Locate the cell with the specified text and output its (X, Y) center coordinate. 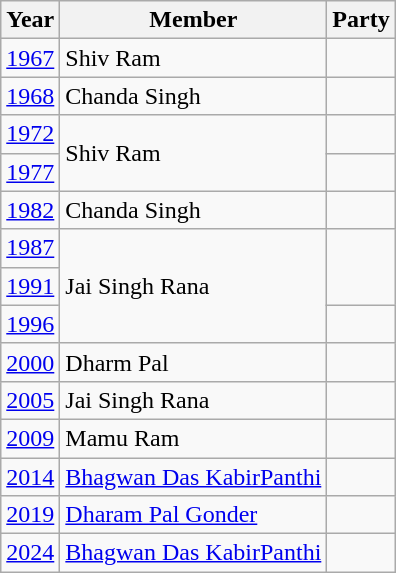
2024 (30, 553)
1996 (30, 324)
1987 (30, 248)
1982 (30, 210)
1972 (30, 134)
1967 (30, 58)
2005 (30, 400)
Party (361, 20)
1991 (30, 286)
2000 (30, 362)
2014 (30, 477)
2009 (30, 438)
1977 (30, 172)
1968 (30, 96)
Dharam Pal Gonder (194, 515)
Mamu Ram (194, 438)
Year (30, 20)
Member (194, 20)
Dharm Pal (194, 362)
2019 (30, 515)
